Return the [X, Y] coordinate for the center point of the cell that contains the specified text.  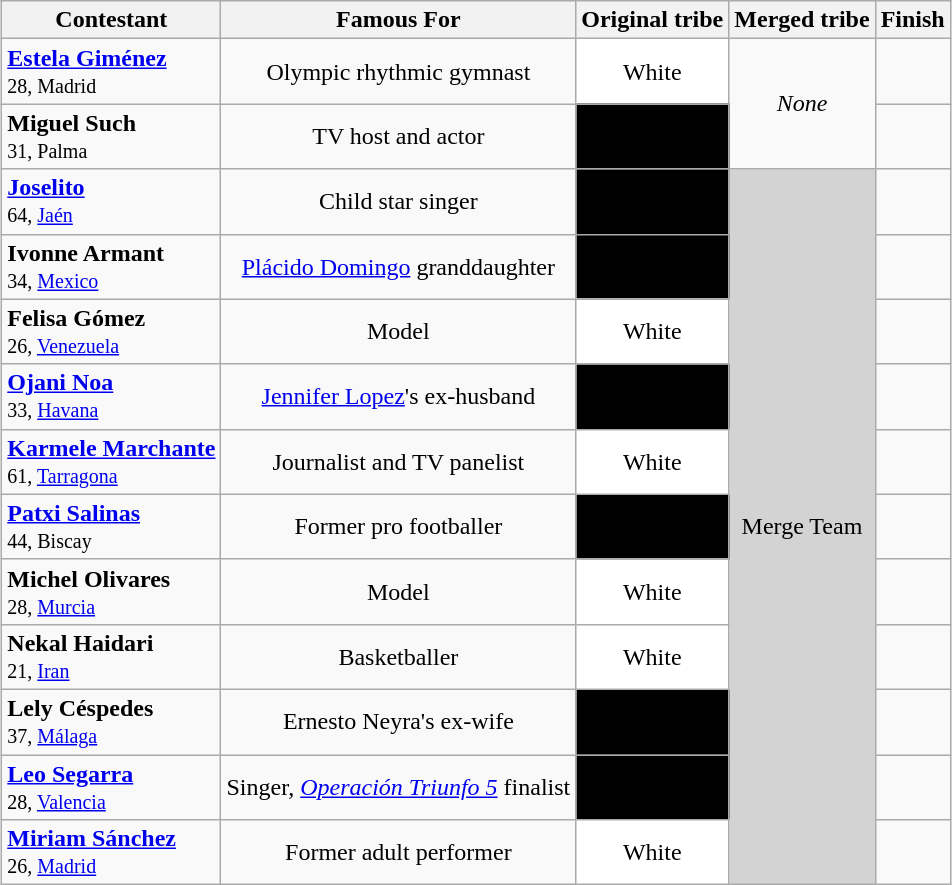
Singer, Operación Triunfo 5 finalist [398, 786]
Original tribe [652, 20]
Ivonne Armant34, Mexico [112, 266]
Estela Giménez28, Madrid [112, 72]
Basketballer [398, 656]
Plácido Domingo granddaughter [398, 266]
Olympic rhythmic gymnast [398, 72]
Former pro footballer [398, 526]
TV host and actor [398, 136]
Joselito64, Jaén [112, 202]
Miguel Such31, Palma [112, 136]
Lely Céspedes37, Málaga [112, 722]
None [802, 104]
Former adult performer [398, 852]
Journalist and TV panelist [398, 462]
Nekal Haidari21, Iran [112, 656]
Contestant [112, 20]
Felisa Gómez26, Venezuela [112, 332]
Miriam Sánchez26, Madrid [112, 852]
Ernesto Neyra's ex-wife [398, 722]
Famous For [398, 20]
Michel Olivares28, Murcia [112, 592]
Jennifer Lopez's ex-husband [398, 396]
Merged tribe [802, 20]
Merge Team [802, 527]
Ojani Noa33, Havana [112, 396]
Child star singer [398, 202]
Finish [912, 20]
Karmele Marchante61, Tarragona [112, 462]
Leo Segarra28, Valencia [112, 786]
Patxi Salinas44, Biscay [112, 526]
